Search for the cell housing the specified text and yield its [X, Y] center coordinate. 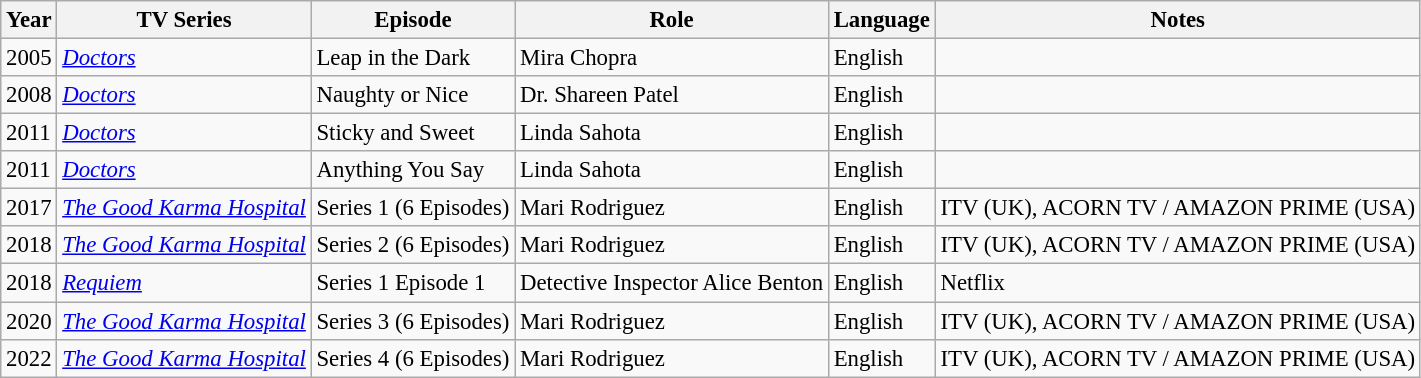
Language [882, 20]
Episode [413, 20]
Series 3 (6 Episodes) [413, 321]
2020 [29, 321]
Anything You Say [413, 170]
Series 4 (6 Episodes) [413, 358]
2008 [29, 95]
2022 [29, 358]
Requiem [184, 283]
TV Series [184, 20]
Dr. Shareen Patel [672, 95]
Series 2 (6 Episodes) [413, 245]
Notes [1178, 20]
Detective Inspector Alice Benton [672, 283]
Role [672, 20]
Naughty or Nice [413, 95]
Year [29, 20]
Mira Chopra [672, 58]
2017 [29, 208]
Sticky and Sweet [413, 133]
2005 [29, 58]
Netflix [1178, 283]
Leap in the Dark [413, 58]
Series 1 (6 Episodes) [413, 208]
Series 1 Episode 1 [413, 283]
